Search for the cell housing the specified text and yield its [X, Y] center coordinate. 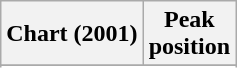
Chart (2001) [72, 34]
Peakposition [189, 34]
